Return [x, y] of the center of cell containing provided text 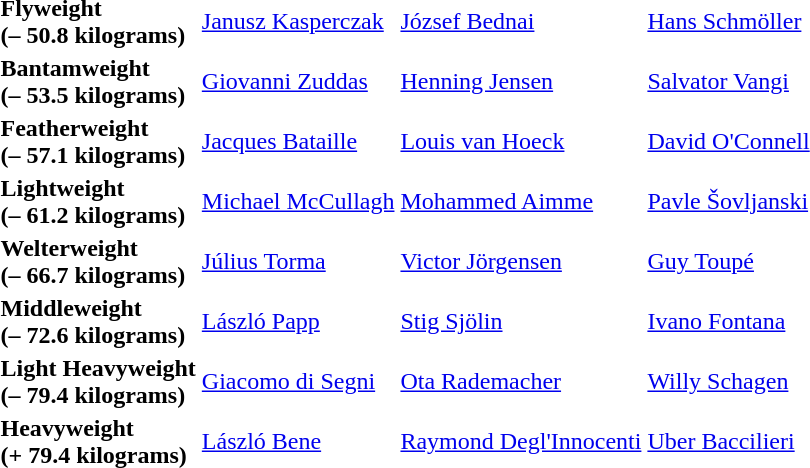
Giacomo di Segni [298, 382]
László Papp [298, 322]
Michael McCullagh [298, 202]
Jacques Bataille [298, 142]
Mohammed Aimme [521, 202]
Július Torma [298, 262]
Ota Rademacher [521, 382]
Stig Sjölin [521, 322]
Victor Jörgensen [521, 262]
Louis van Hoeck [521, 142]
Giovanni Zuddas [298, 82]
Henning Jensen [521, 82]
